Search for the cell housing the specified text and yield its [X, Y] center coordinate. 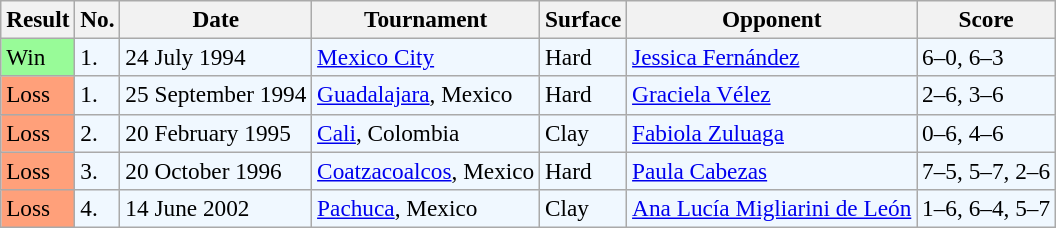
Paula Cabezas [772, 170]
0–6, 4–6 [986, 133]
Tournament [426, 19]
Date [216, 19]
20 October 1996 [216, 170]
Fabiola Zuluaga [772, 133]
Coatzacoalcos, Mexico [426, 170]
4. [98, 208]
Result [38, 19]
1–6, 6–4, 5–7 [986, 208]
Cali, Colombia [426, 133]
7–5, 5–7, 2–6 [986, 170]
25 September 1994 [216, 95]
Mexico City [426, 57]
Opponent [772, 19]
Jessica Fernández [772, 57]
2–6, 3–6 [986, 95]
3. [98, 170]
Graciela Vélez [772, 95]
Guadalajara, Mexico [426, 95]
2. [98, 133]
No. [98, 19]
Ana Lucía Migliarini de León [772, 208]
Score [986, 19]
20 February 1995 [216, 133]
Pachuca, Mexico [426, 208]
Surface [584, 19]
6–0, 6–3 [986, 57]
Win [38, 57]
14 June 2002 [216, 208]
24 July 1994 [216, 57]
